Output the (X, Y) coordinate of the center of the cell containing the given text.  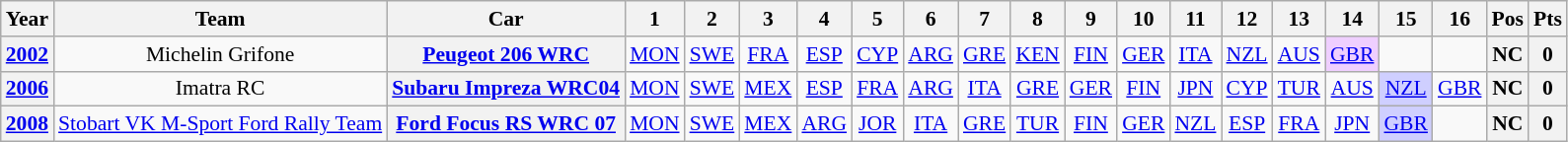
2006 (28, 89)
4 (824, 19)
Pts (1547, 19)
8 (1037, 19)
Imatra RC (220, 89)
11 (1195, 19)
5 (877, 19)
10 (1143, 19)
Car (505, 19)
Pos (1508, 19)
15 (1405, 19)
9 (1091, 19)
KEN (1037, 54)
6 (931, 19)
16 (1460, 19)
12 (1247, 19)
Stobart VK M-Sport Ford Rally Team (220, 124)
Michelin Grifone (220, 54)
13 (1299, 19)
Team (220, 19)
Ford Focus RS WRC 07 (505, 124)
7 (985, 19)
3 (768, 19)
Year (28, 19)
Peugeot 206 WRC (505, 54)
JOR (877, 124)
2002 (28, 54)
Subaru Impreza WRC04 (505, 89)
2008 (28, 124)
1 (655, 19)
14 (1352, 19)
2 (712, 19)
